Output the [X, Y] coordinate of the center of the cell containing the given text.  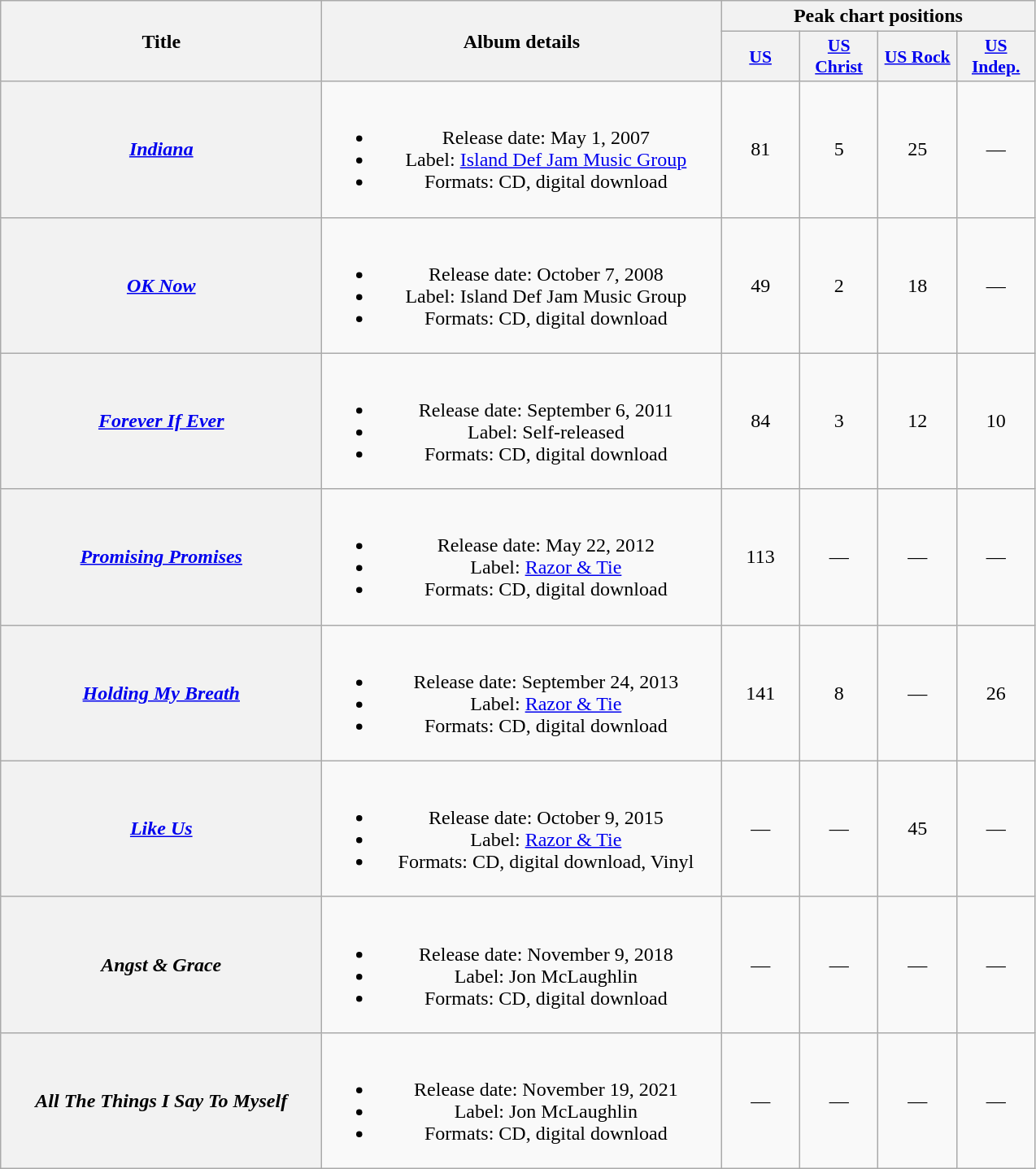
Title [161, 41]
OK Now [161, 285]
8 [839, 693]
Release date: May 1, 2007Label: Island Def Jam Music GroupFormats: CD, digital download [522, 150]
Peak chart positions [878, 16]
Angst & Grace [161, 965]
3 [839, 421]
Release date: September 6, 2011Label: Self-releasedFormats: CD, digital download [522, 421]
18 [917, 285]
12 [917, 421]
Release date: November 19, 2021Label: Jon McLaughlinFormats: CD, digital download [522, 1100]
Release date: October 9, 2015Label: Razor & TieFormats: CD, digital download, Vinyl [522, 828]
US Rock [917, 57]
All The Things I Say To Myself [161, 1100]
49 [761, 285]
Release date: May 22, 2012Label: Razor & TieFormats: CD, digital download [522, 556]
Like Us [161, 828]
Release date: September 24, 2013Label: Razor & TieFormats: CD, digital download [522, 693]
US Indep. [995, 57]
US [761, 57]
Album details [522, 41]
25 [917, 150]
Forever If Ever [161, 421]
113 [761, 556]
26 [995, 693]
Holding My Breath [161, 693]
Indiana [161, 150]
Release date: November 9, 2018Label: Jon McLaughlinFormats: CD, digital download [522, 965]
Promising Promises [161, 556]
10 [995, 421]
US Christ [839, 57]
81 [761, 150]
5 [839, 150]
84 [761, 421]
45 [917, 828]
141 [761, 693]
2 [839, 285]
Release date: October 7, 2008Label: Island Def Jam Music GroupFormats: CD, digital download [522, 285]
